Extract the [X, Y] coordinate from the center of the cell holding the provided text.  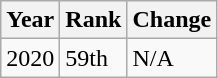
Change [172, 20]
2020 [30, 58]
Rank [94, 20]
N/A [172, 58]
Year [30, 20]
59th [94, 58]
